Determine the (x, y) coordinate at the center of the cell enclosing the given text.  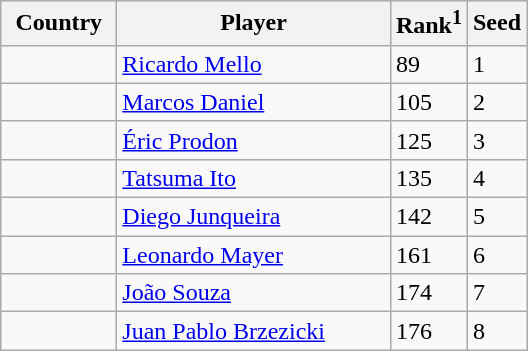
Diego Junqueira (254, 217)
176 (428, 331)
Player (254, 24)
3 (496, 140)
Ricardo Mello (254, 64)
174 (428, 293)
1 (496, 64)
Rank1 (428, 24)
142 (428, 217)
125 (428, 140)
89 (428, 64)
João Souza (254, 293)
161 (428, 255)
Leonardo Mayer (254, 255)
Seed (496, 24)
Marcos Daniel (254, 102)
6 (496, 255)
2 (496, 102)
135 (428, 178)
Country (59, 24)
Éric Prodon (254, 140)
Juan Pablo Brzezicki (254, 331)
105 (428, 102)
7 (496, 293)
4 (496, 178)
Tatsuma Ito (254, 178)
5 (496, 217)
8 (496, 331)
